Provide the [X, Y] coordinate of the cell's center where the given text is located.  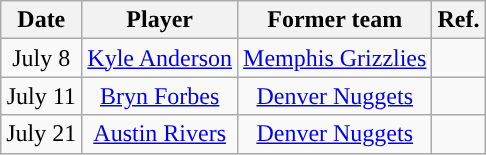
July 8 [42, 58]
July 21 [42, 134]
Bryn Forbes [160, 96]
Player [160, 20]
Date [42, 20]
July 11 [42, 96]
Kyle Anderson [160, 58]
Ref. [458, 20]
Memphis Grizzlies [335, 58]
Austin Rivers [160, 134]
Former team [335, 20]
